Output the [X, Y] coordinate of the center of the cell containing the given text.  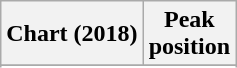
Chart (2018) [72, 34]
Peakposition [189, 34]
